From the cell containing the given text, extract its center point as [x, y] coordinate. 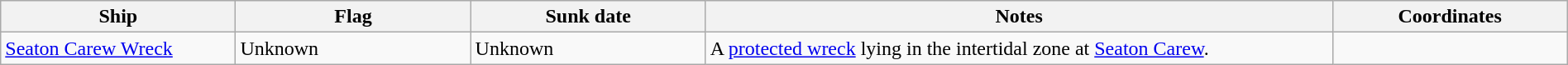
Notes [1019, 17]
Seaton Carew Wreck [118, 48]
Ship [118, 17]
A protected wreck lying in the intertidal zone at Seaton Carew. [1019, 48]
Flag [353, 17]
Sunk date [588, 17]
Coordinates [1450, 17]
